Pinpoint the cell where the given text exists, returning its [x, y] midpoint coordinate. 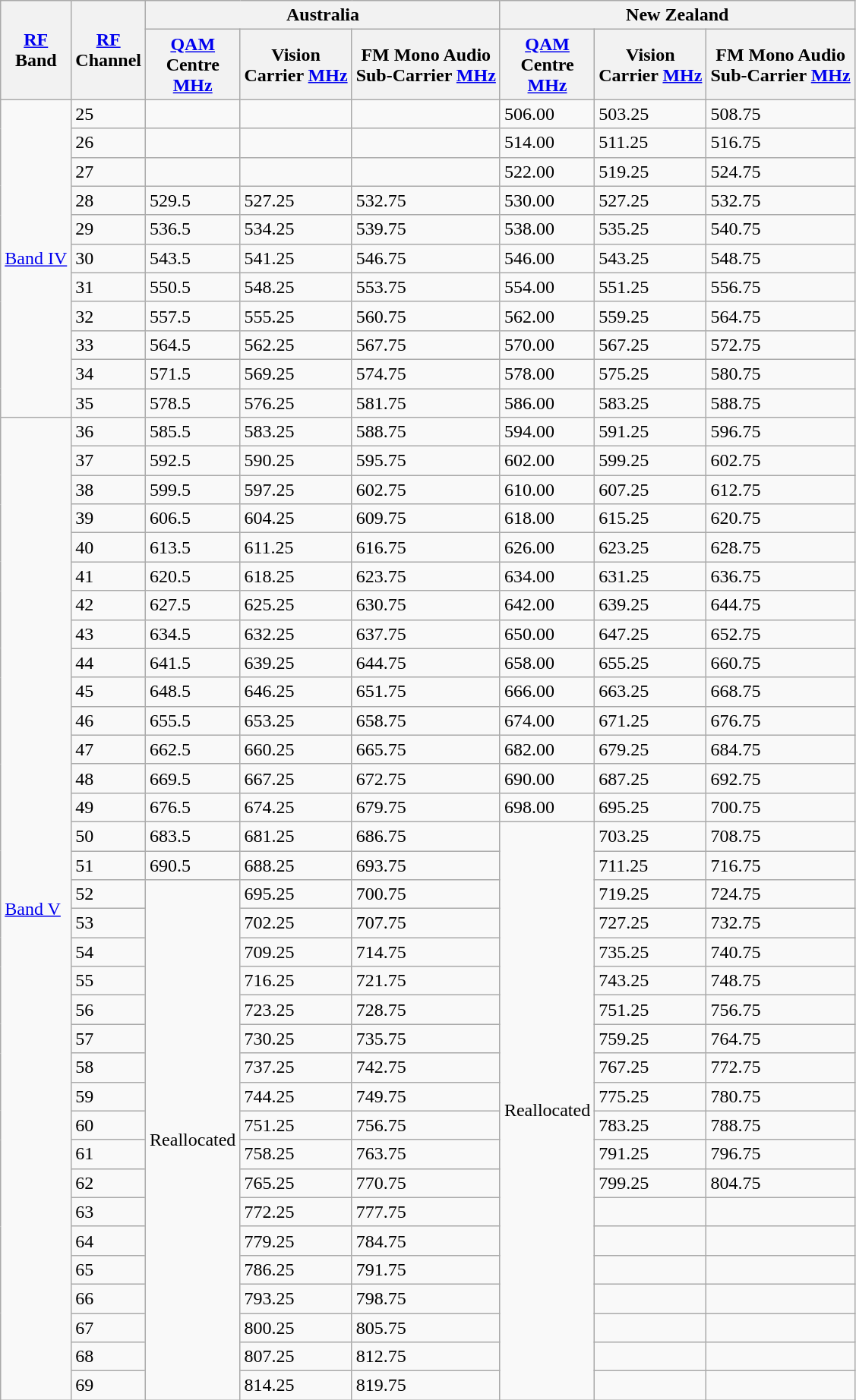
727.25 [650, 923]
538.00 [547, 229]
814.25 [296, 1386]
534.25 [296, 229]
609.75 [425, 519]
39 [109, 519]
49 [109, 807]
630.75 [425, 605]
595.75 [425, 461]
730.25 [296, 1039]
562.25 [296, 345]
650.00 [547, 634]
32 [109, 316]
36 [109, 432]
44 [109, 663]
54 [109, 952]
647.25 [650, 634]
543.25 [650, 258]
559.25 [650, 316]
693.75 [425, 865]
RFChannel [109, 50]
655.5 [193, 720]
652.75 [781, 634]
687.25 [650, 778]
66 [109, 1298]
707.75 [425, 923]
Band V [36, 909]
69 [109, 1386]
613.5 [193, 547]
590.25 [296, 461]
780.75 [781, 1096]
570.00 [547, 345]
540.75 [781, 229]
763.75 [425, 1154]
578.5 [193, 403]
611.25 [296, 547]
53 [109, 923]
634.00 [547, 576]
671.25 [650, 720]
770.75 [425, 1183]
59 [109, 1096]
548.75 [781, 258]
571.5 [193, 374]
516.75 [781, 143]
676.75 [781, 720]
569.25 [296, 374]
57 [109, 1039]
743.25 [650, 981]
35 [109, 403]
628.75 [781, 547]
724.75 [781, 894]
567.25 [650, 345]
48 [109, 778]
793.25 [296, 1298]
812.75 [425, 1357]
508.75 [781, 114]
548.25 [296, 287]
709.25 [296, 952]
530.00 [547, 200]
642.00 [547, 605]
33 [109, 345]
51 [109, 865]
27 [109, 172]
665.75 [425, 749]
616.75 [425, 547]
819.75 [425, 1386]
560.75 [425, 316]
50 [109, 836]
682.00 [547, 749]
599.5 [193, 490]
625.25 [296, 605]
506.00 [547, 114]
777.75 [425, 1212]
543.5 [193, 258]
676.5 [193, 807]
567.75 [425, 345]
25 [109, 114]
Band IV [36, 258]
30 [109, 258]
562.00 [547, 316]
564.5 [193, 345]
45 [109, 692]
749.75 [425, 1096]
578.00 [547, 374]
41 [109, 576]
529.5 [193, 200]
742.75 [425, 1067]
585.5 [193, 432]
784.75 [425, 1241]
607.25 [650, 490]
764.75 [781, 1039]
711.25 [650, 865]
679.25 [650, 749]
503.25 [650, 114]
772.75 [781, 1067]
618.25 [296, 576]
759.25 [650, 1039]
28 [109, 200]
554.00 [547, 287]
807.25 [296, 1357]
553.75 [425, 287]
779.25 [296, 1241]
29 [109, 229]
61 [109, 1154]
596.75 [781, 432]
735.25 [650, 952]
623.75 [425, 576]
714.75 [425, 952]
719.25 [650, 894]
67 [109, 1328]
592.5 [193, 461]
748.75 [781, 981]
627.5 [193, 605]
575.25 [650, 374]
800.25 [296, 1328]
556.75 [781, 287]
788.75 [781, 1125]
610.00 [547, 490]
723.25 [296, 1010]
631.25 [650, 576]
620.75 [781, 519]
40 [109, 547]
646.25 [296, 692]
60 [109, 1125]
641.5 [193, 663]
681.25 [296, 836]
599.25 [650, 461]
RFBand [36, 50]
686.75 [425, 836]
765.25 [296, 1183]
576.25 [296, 403]
55 [109, 981]
555.25 [296, 316]
42 [109, 605]
732.75 [781, 923]
692.75 [781, 778]
660.25 [296, 749]
602.00 [547, 461]
64 [109, 1241]
43 [109, 634]
551.25 [650, 287]
684.75 [781, 749]
550.5 [193, 287]
594.00 [547, 432]
662.5 [193, 749]
716.75 [781, 865]
791.25 [650, 1154]
623.25 [650, 547]
663.25 [650, 692]
744.25 [296, 1096]
37 [109, 461]
574.75 [425, 374]
655.25 [650, 663]
612.75 [781, 490]
783.25 [650, 1125]
62 [109, 1183]
618.00 [547, 519]
716.25 [296, 981]
708.75 [781, 836]
804.75 [781, 1183]
52 [109, 894]
805.75 [425, 1328]
581.75 [425, 403]
626.00 [547, 547]
34 [109, 374]
669.5 [193, 778]
636.75 [781, 576]
758.25 [296, 1154]
46 [109, 720]
606.5 [193, 519]
586.00 [547, 403]
31 [109, 287]
539.75 [425, 229]
775.25 [650, 1096]
514.00 [547, 143]
651.75 [425, 692]
637.75 [425, 634]
522.00 [547, 172]
735.75 [425, 1039]
698.00 [547, 807]
679.75 [425, 807]
572.75 [781, 345]
546.75 [425, 258]
740.75 [781, 952]
38 [109, 490]
56 [109, 1010]
591.25 [650, 432]
660.75 [781, 663]
690.00 [547, 778]
721.75 [425, 981]
798.75 [425, 1298]
668.75 [781, 692]
683.5 [193, 836]
688.25 [296, 865]
772.25 [296, 1212]
666.00 [547, 692]
New Zealand [678, 15]
541.25 [296, 258]
546.00 [547, 258]
597.25 [296, 490]
703.25 [650, 836]
63 [109, 1212]
632.25 [296, 634]
557.5 [193, 316]
580.75 [781, 374]
653.25 [296, 720]
690.5 [193, 865]
564.75 [781, 316]
524.75 [781, 172]
767.25 [650, 1067]
786.25 [296, 1269]
648.5 [193, 692]
26 [109, 143]
728.75 [425, 1010]
672.75 [425, 778]
519.25 [650, 172]
634.5 [193, 634]
702.25 [296, 923]
65 [109, 1269]
796.75 [781, 1154]
47 [109, 749]
667.25 [296, 778]
604.25 [296, 519]
Australia [324, 15]
535.25 [650, 229]
791.75 [425, 1269]
620.5 [193, 576]
674.00 [547, 720]
674.25 [296, 807]
658.75 [425, 720]
615.25 [650, 519]
799.25 [650, 1183]
737.25 [296, 1067]
511.25 [650, 143]
58 [109, 1067]
68 [109, 1357]
536.5 [193, 229]
658.00 [547, 663]
